From the cell containing the given text, extract its center point as (x, y) coordinate. 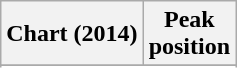
Peakposition (189, 34)
Chart (2014) (72, 34)
